Return (X, Y) of the center of cell containing provided text 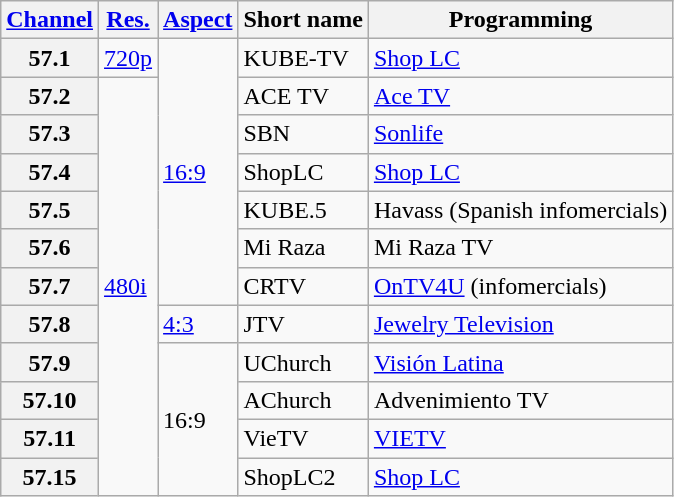
JTV (303, 324)
57.3 (50, 134)
AChurch (303, 400)
57.15 (50, 477)
VIETV (520, 438)
720p (128, 58)
UChurch (303, 362)
KUBE.5 (303, 210)
57.8 (50, 324)
Mi Raza (303, 248)
ACE TV (303, 96)
Programming (520, 20)
KUBE-TV (303, 58)
Havass (Spanish infomercials) (520, 210)
Ace TV (520, 96)
Res. (128, 20)
57.4 (50, 172)
Short name (303, 20)
57.7 (50, 286)
57.11 (50, 438)
VieTV (303, 438)
Jewelry Television (520, 324)
57.5 (50, 210)
Channel (50, 20)
Visión Latina (520, 362)
SBN (303, 134)
4:3 (198, 324)
57.10 (50, 400)
Mi Raza TV (520, 248)
ShopLC (303, 172)
OnTV4U (infomercials) (520, 286)
CRTV (303, 286)
ShopLC2 (303, 477)
57.1 (50, 58)
57.6 (50, 248)
480i (128, 286)
Advenimiento TV (520, 400)
57.2 (50, 96)
Sonlife (520, 134)
57.9 (50, 362)
Aspect (198, 20)
